Extract the (X, Y) coordinate from the center of the cell holding the provided text.  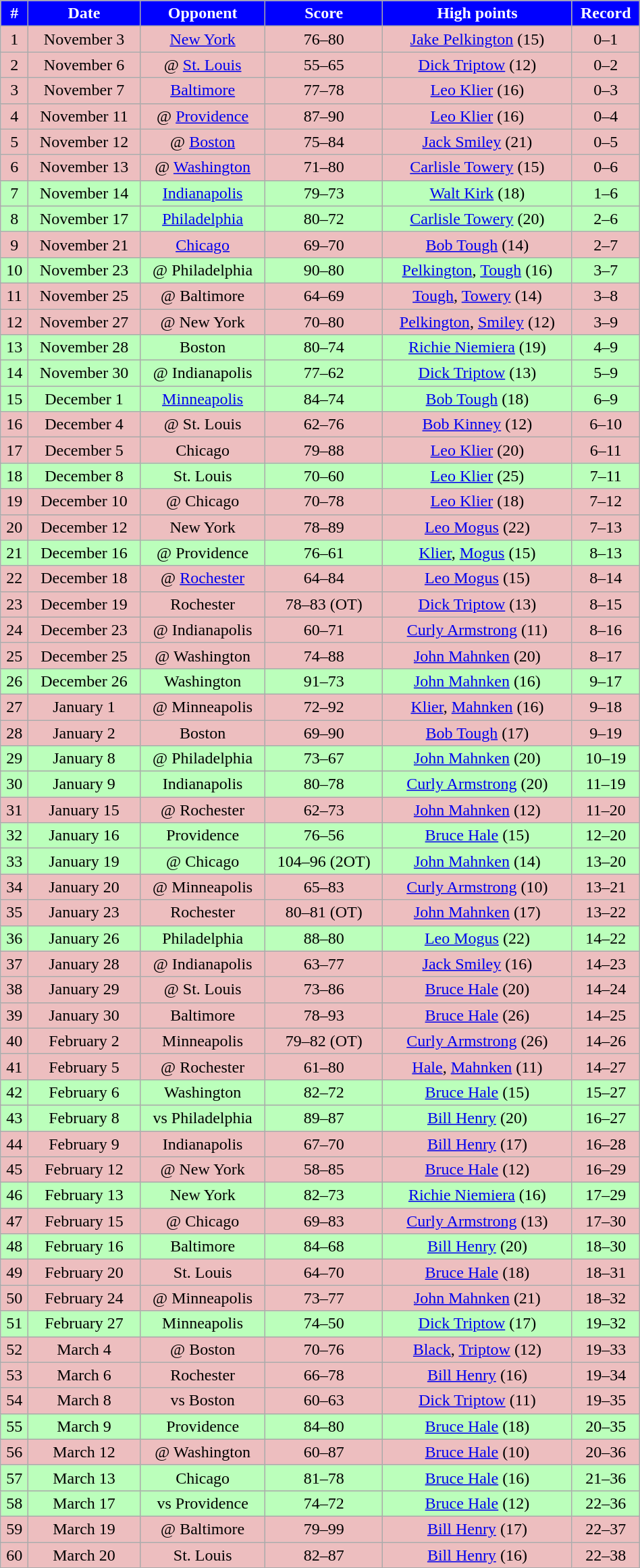
62–73 (324, 810)
13 (15, 348)
18–32 (606, 1298)
Carlisle Towery (20) (477, 219)
Black, Triptow (12) (477, 1349)
2–6 (606, 219)
78–89 (324, 527)
John Mahnken (12) (477, 810)
3–8 (606, 296)
28 (15, 732)
Bruce Hale (26) (477, 1015)
18 (15, 476)
67–70 (324, 1144)
January 1 (84, 707)
64–84 (324, 578)
82–87 (324, 1555)
Klier, Mogus (15) (477, 553)
82–72 (324, 1092)
56 (15, 1452)
February 16 (84, 1247)
39 (15, 1015)
24 (15, 630)
82–73 (324, 1195)
7 (15, 193)
Leo Klier (18) (477, 502)
18–30 (606, 1247)
Klier, Mahnken (16) (477, 707)
Leo Mogus (15) (477, 578)
Richie Niemiera (16) (477, 1195)
Hale, Mahnken (11) (477, 1066)
November 13 (84, 167)
2–7 (606, 244)
Bob Tough (18) (477, 399)
vs Providence (203, 1503)
8–17 (606, 655)
43 (15, 1118)
18–31 (606, 1272)
80–74 (324, 348)
December 12 (84, 527)
8–15 (606, 604)
76–61 (324, 553)
6–11 (606, 450)
52 (15, 1349)
16–28 (606, 1144)
February 5 (84, 1066)
February 27 (84, 1324)
November 25 (84, 296)
December 5 (84, 450)
16–29 (606, 1170)
7–13 (606, 527)
31 (15, 810)
9 (15, 244)
January 16 (84, 836)
November 30 (84, 373)
21 (15, 553)
February 12 (84, 1170)
44 (15, 1144)
75–84 (324, 142)
14–26 (606, 1041)
November 14 (84, 193)
47 (15, 1221)
March 17 (84, 1503)
6–10 (606, 425)
February 8 (84, 1118)
7–11 (606, 476)
November 3 (84, 39)
November 28 (84, 348)
104–96 (2OT) (324, 861)
19–32 (606, 1324)
65–83 (324, 887)
22–38 (606, 1555)
58 (15, 1503)
27 (15, 707)
74–72 (324, 1503)
0–2 (606, 65)
16 (15, 425)
November 6 (84, 65)
Curly Armstrong (11) (477, 630)
November 21 (84, 244)
March 9 (84, 1426)
Dick Triptow (17) (477, 1324)
50 (15, 1298)
3–7 (606, 270)
Richie Niemiera (19) (477, 348)
December 23 (84, 630)
8–14 (606, 578)
3–9 (606, 322)
December 26 (84, 681)
62–76 (324, 425)
0–6 (606, 167)
69–70 (324, 244)
3 (15, 90)
November 11 (84, 116)
November 7 (84, 90)
March 6 (84, 1375)
1 (15, 39)
22–37 (606, 1529)
60–87 (324, 1452)
Carlisle Towery (15) (477, 167)
9–17 (606, 681)
March 12 (84, 1452)
55–65 (324, 65)
1–6 (606, 193)
10–19 (606, 759)
January 15 (84, 810)
42 (15, 1092)
January 8 (84, 759)
December 18 (84, 578)
December 4 (84, 425)
17–29 (606, 1195)
5–9 (606, 373)
64–70 (324, 1272)
January 20 (84, 887)
Jack Smiley (21) (477, 142)
Walt Kirk (18) (477, 193)
January 19 (84, 861)
February 6 (84, 1092)
March 4 (84, 1349)
73–67 (324, 759)
14–25 (606, 1015)
11–20 (606, 810)
73–86 (324, 990)
Bob Kinney (12) (477, 425)
Opponent (203, 13)
25 (15, 655)
Bob Tough (14) (477, 244)
20–36 (606, 1452)
23 (15, 604)
34 (15, 887)
March 20 (84, 1555)
61–80 (324, 1066)
13–22 (606, 913)
37 (15, 964)
February 15 (84, 1221)
Leo Klier (25) (477, 476)
36 (15, 938)
December 16 (84, 553)
79–88 (324, 450)
January 26 (84, 938)
November 12 (84, 142)
9–18 (606, 707)
70–60 (324, 476)
Bruce Hale (16) (477, 1478)
15–27 (606, 1092)
78–83 (OT) (324, 604)
91–73 (324, 681)
9–19 (606, 732)
Tough, Towery (14) (477, 296)
John Mahnken (16) (477, 681)
Jack Smiley (16) (477, 964)
45 (15, 1170)
November 23 (84, 270)
February 9 (84, 1144)
20 (15, 527)
0–1 (606, 39)
# (15, 13)
16–27 (606, 1118)
79–73 (324, 193)
30 (15, 784)
80–72 (324, 219)
John Mahnken (14) (477, 861)
December 25 (84, 655)
26 (15, 681)
69–90 (324, 732)
70–80 (324, 322)
January 28 (84, 964)
79–82 (OT) (324, 1041)
Curly Armstrong (26) (477, 1041)
December 1 (84, 399)
13–20 (606, 861)
10 (15, 270)
46 (15, 1195)
11 (15, 296)
14–24 (606, 990)
6 (15, 167)
41 (15, 1066)
0–3 (606, 90)
84–68 (324, 1247)
Dick Triptow (12) (477, 65)
11–19 (606, 784)
Curly Armstrong (13) (477, 1221)
2 (15, 65)
64–69 (324, 296)
14 (15, 373)
Pelkington, Tough (16) (477, 270)
Bob Tough (17) (477, 732)
70–78 (324, 502)
78–93 (324, 1015)
February 20 (84, 1272)
77–78 (324, 90)
Bruce Hale (10) (477, 1452)
12–20 (606, 836)
15 (15, 399)
21–36 (606, 1478)
vs Boston (203, 1401)
87–90 (324, 116)
John Mahnken (21) (477, 1298)
74–50 (324, 1324)
Curly Armstrong (20) (477, 784)
19–33 (606, 1349)
54 (15, 1401)
22 (15, 578)
4 (15, 116)
69–83 (324, 1221)
80–81 (OT) (324, 913)
Score (324, 13)
14–22 (606, 938)
Dick Triptow (11) (477, 1401)
December 10 (84, 502)
February 24 (84, 1298)
71–80 (324, 167)
19 (15, 502)
72–92 (324, 707)
January 30 (84, 1015)
Record (606, 13)
49 (15, 1272)
14–23 (606, 964)
66–78 (324, 1375)
63–77 (324, 964)
vs Philadelphia (203, 1118)
January 29 (84, 990)
17 (15, 450)
57 (15, 1478)
March 19 (84, 1529)
89–87 (324, 1118)
13–21 (606, 887)
60–63 (324, 1401)
Leo Klier (20) (477, 450)
February 2 (84, 1041)
Date (84, 13)
55 (15, 1426)
December 19 (84, 604)
60–71 (324, 630)
60 (15, 1555)
7–12 (606, 502)
51 (15, 1324)
4–9 (606, 348)
Jake Pelkington (15) (477, 39)
5 (15, 142)
March 13 (84, 1478)
December 8 (84, 476)
74–88 (324, 655)
8 (15, 219)
33 (15, 861)
Bruce Hale (20) (477, 990)
6–9 (606, 399)
17–30 (606, 1221)
59 (15, 1529)
November 27 (84, 322)
88–80 (324, 938)
79–99 (324, 1529)
84–74 (324, 399)
53 (15, 1375)
January 9 (84, 784)
High points (477, 13)
19–34 (606, 1375)
November 17 (84, 219)
0–4 (606, 116)
March 8 (84, 1401)
12 (15, 322)
70–76 (324, 1349)
8–13 (606, 553)
Pelkington, Smiley (12) (477, 322)
8–16 (606, 630)
John Mahnken (17) (477, 913)
22–36 (606, 1503)
76–56 (324, 836)
77–62 (324, 373)
Curly Armstrong (10) (477, 887)
14–27 (606, 1066)
90–80 (324, 270)
19–35 (606, 1401)
58–85 (324, 1170)
January 23 (84, 913)
35 (15, 913)
48 (15, 1247)
29 (15, 759)
38 (15, 990)
February 13 (84, 1195)
20–35 (606, 1426)
73–77 (324, 1298)
80–78 (324, 784)
76–80 (324, 39)
84–80 (324, 1426)
January 2 (84, 732)
32 (15, 836)
0–5 (606, 142)
81–78 (324, 1478)
40 (15, 1041)
